Determine the (X, Y) coordinate at the center of the cell enclosing the given text.  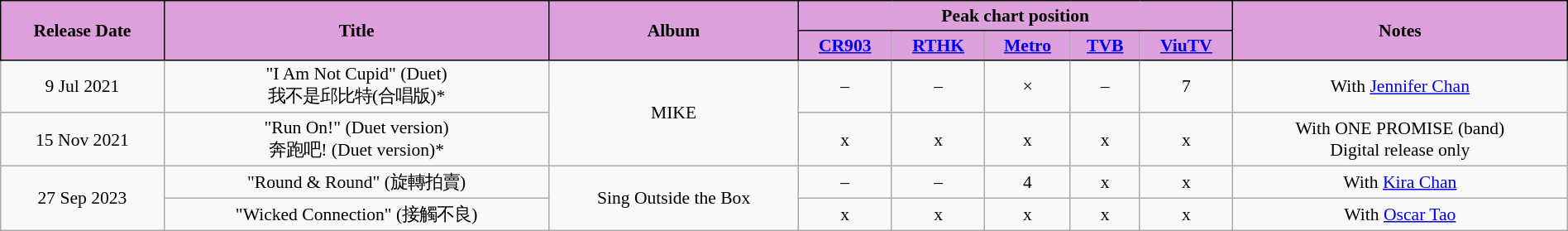
27 Sep 2023 (83, 199)
15 Nov 2021 (83, 140)
"Round & Round" (旋轉拍賣) (356, 182)
ViuTV (1186, 46)
Notes (1399, 30)
RTHK (938, 46)
"Wicked Connection" (接觸不良) (356, 214)
"Run On!" (Duet version)奔跑吧! (Duet version)* (356, 140)
4 (1028, 182)
Peak chart position (1016, 16)
With Jennifer Chan (1399, 86)
Album (673, 30)
TVB (1105, 46)
Release Date (83, 30)
With Oscar Tao (1399, 214)
MIKE (673, 113)
Title (356, 30)
Sing Outside the Box (673, 199)
With ONE PROMISE (band)Digital release only (1399, 140)
"I Am Not Cupid" (Duet)我不是邱比特(合唱版)* (356, 86)
7 (1186, 86)
9 Jul 2021 (83, 86)
CR903 (845, 46)
Metro (1028, 46)
× (1028, 86)
With Kira Chan (1399, 182)
